Identify which cell holds the provided text, then report its [X, Y] central coordinate. 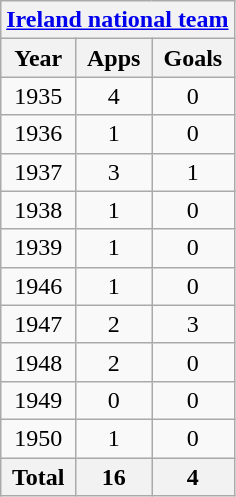
1937 [38, 172]
1936 [38, 134]
1938 [38, 210]
16 [114, 477]
1946 [38, 286]
Goals [193, 58]
1939 [38, 248]
Ireland national team [118, 20]
1935 [38, 96]
Total [38, 477]
1947 [38, 324]
1950 [38, 438]
1948 [38, 362]
Year [38, 58]
1949 [38, 400]
Apps [114, 58]
